Pinpoint the cell where the given text exists, returning its (x, y) midpoint coordinate. 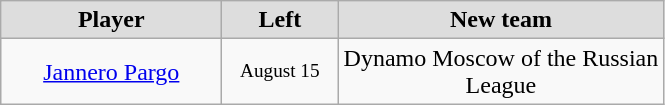
Jannero Pargo (112, 72)
Dynamo Moscow of the Russian League (501, 72)
Player (112, 20)
New team (501, 20)
August 15 (280, 72)
Left (280, 20)
